Extract the (x, y) coordinate from the center of the cell holding the provided text.  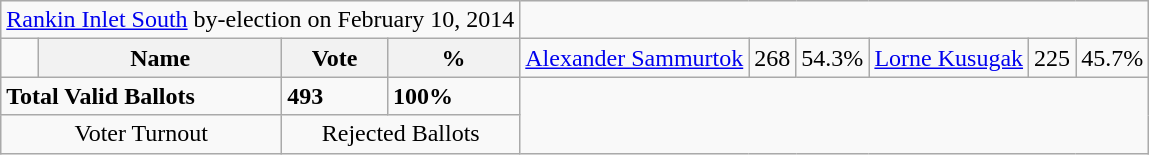
493 (335, 96)
Total Valid Ballots (142, 96)
Vote (335, 58)
Rankin Inlet South by-election on February 10, 2014 (260, 20)
54.3% (832, 58)
268 (772, 58)
% (453, 58)
225 (1052, 58)
100% (453, 96)
Rejected Ballots (401, 134)
Name (160, 58)
Voter Turnout (142, 134)
45.7% (1112, 58)
Alexander Sammurtok (634, 58)
Lorne Kusugak (949, 58)
